Provide the [X, Y] coordinate of the cell's center where the given text is located.  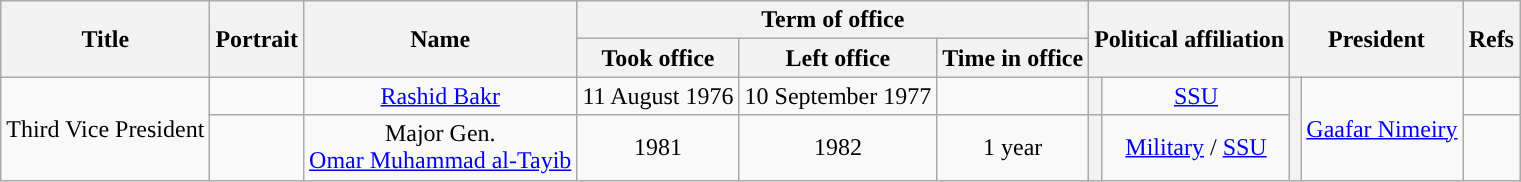
Third Vice President [106, 128]
1 year [1013, 148]
SSU [1196, 96]
Major Gen.Omar Muhammad al-Tayib [440, 148]
Gaafar Nimeiry [1382, 128]
Took office [658, 58]
10 September 1977 [838, 96]
1982 [838, 148]
Time in office [1013, 58]
11 August 1976 [658, 96]
Portrait [257, 39]
Military / SSU [1196, 148]
Term of office [833, 20]
Name [440, 39]
Political affiliation [1190, 39]
President [1376, 39]
Title [106, 39]
1981 [658, 148]
Left office [838, 58]
Refs [1491, 39]
Rashid Bakr [440, 96]
